From the cell containing the given text, extract its center point as (X, Y) coordinate. 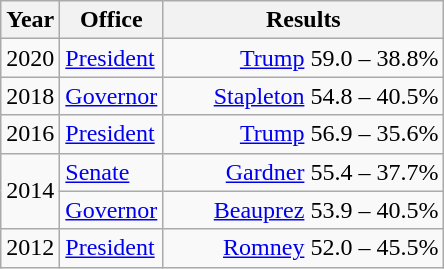
Office (112, 20)
2016 (30, 134)
2012 (30, 248)
2020 (30, 58)
Year (30, 20)
Beauprez 53.9 – 40.5% (304, 210)
Results (304, 20)
Trump 56.9 – 35.6% (304, 134)
Stapleton 54.8 – 40.5% (304, 96)
Trump 59.0 – 38.8% (304, 58)
Senate (112, 172)
Romney 52.0 – 45.5% (304, 248)
Gardner 55.4 – 37.7% (304, 172)
2018 (30, 96)
2014 (30, 191)
